Return the [X, Y] coordinate for the center point of the cell that contains the specified text.  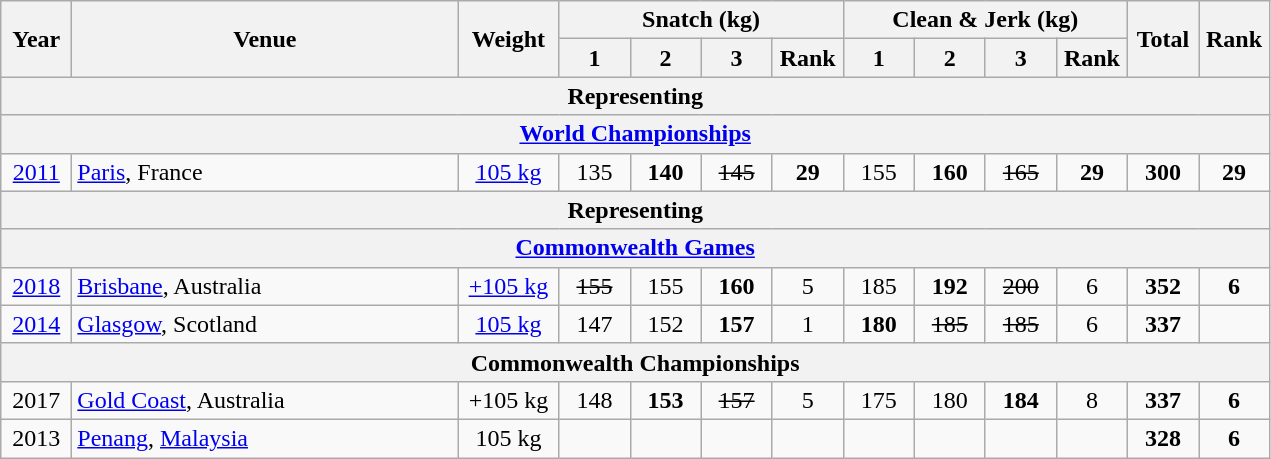
Snatch (kg) [701, 20]
300 [1162, 172]
192 [950, 286]
8 [1092, 400]
200 [1020, 286]
Weight [508, 39]
Total [1162, 39]
Clean & Jerk (kg) [985, 20]
Gold Coast, Australia [265, 400]
175 [878, 400]
148 [594, 400]
Brisbane, Australia [265, 286]
2013 [36, 438]
Year [36, 39]
165 [1020, 172]
135 [594, 172]
184 [1020, 400]
328 [1162, 438]
Commonwealth Games [636, 248]
352 [1162, 286]
2017 [36, 400]
Commonwealth Championships [636, 362]
152 [666, 324]
145 [736, 172]
147 [594, 324]
World Championships [636, 134]
2014 [36, 324]
140 [666, 172]
2011 [36, 172]
Glasgow, Scotland [265, 324]
Paris, France [265, 172]
153 [666, 400]
Venue [265, 39]
Penang, Malaysia [265, 438]
2018 [36, 286]
